Extract the (x, y) coordinate from the center of the cell holding the provided text.  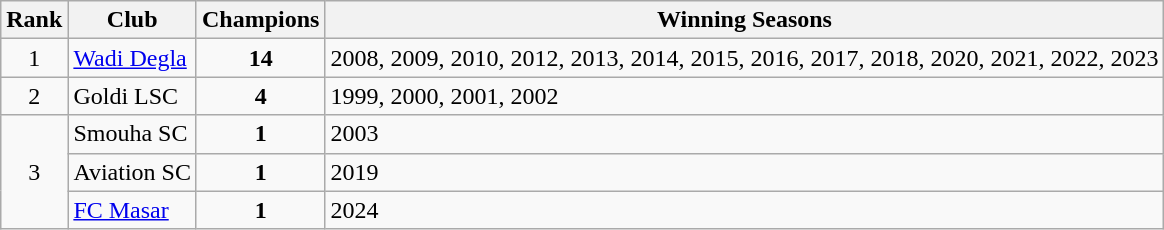
4 (260, 96)
2024 (744, 210)
Winning Seasons (744, 20)
2003 (744, 134)
14 (260, 58)
Aviation SC (132, 172)
Wadi Degla (132, 58)
Goldi LSC (132, 96)
2008, 2009, 2010, 2012, 2013, 2014, 2015, 2016, 2017, 2018, 2020, 2021, 2022, 2023 (744, 58)
1999, 2000, 2001, 2002 (744, 96)
Smouha SC (132, 134)
2019 (744, 172)
Club (132, 20)
Rank (34, 20)
Champions (260, 20)
3 (34, 172)
FC Masar (132, 210)
2 (34, 96)
